From the cell containing the given text, extract its center point as (x, y) coordinate. 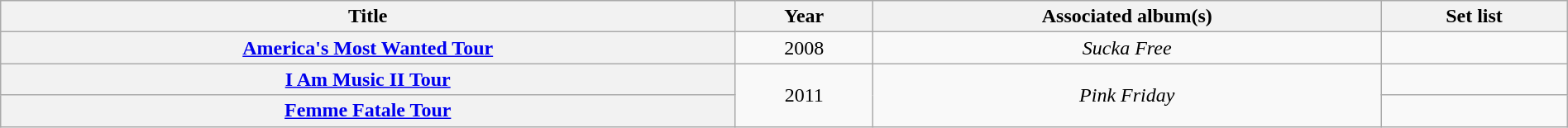
I Am Music II Tour (368, 79)
Sucka Free (1127, 48)
Associated album(s) (1127, 17)
America's Most Wanted Tour (368, 48)
Title (368, 17)
2011 (804, 95)
Pink Friday (1127, 95)
2008 (804, 48)
Femme Fatale Tour (368, 111)
Year (804, 17)
Set list (1475, 17)
